Capture the cell that displays the provided text and extract its [x, y] central coordinate. 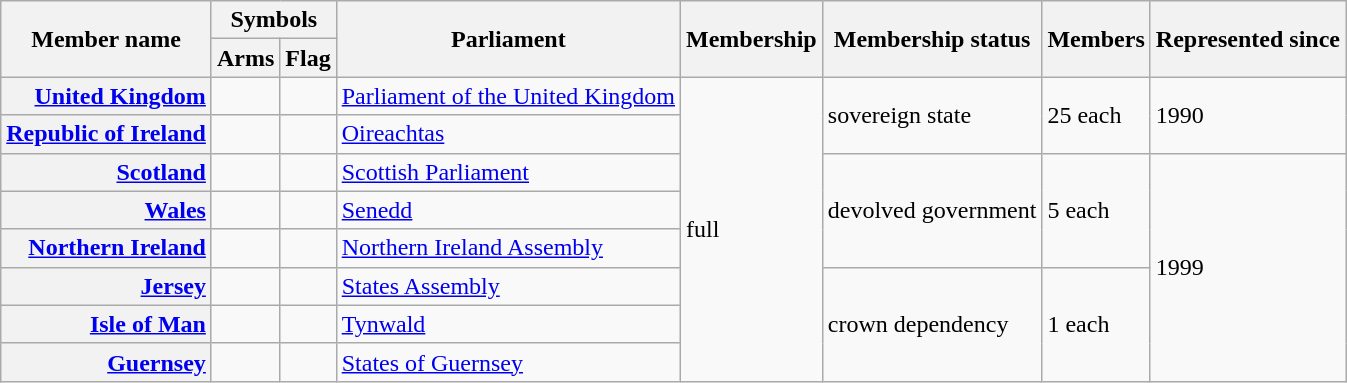
Arms [245, 58]
full [752, 229]
Flag [308, 58]
Membership [752, 39]
Oireachtas [508, 134]
sovereign state [932, 115]
Member name [106, 39]
Scotland [106, 172]
Northern Ireland Assembly [508, 248]
United Kingdom [106, 96]
Scottish Parliament [508, 172]
Tynwald [508, 324]
Guernsey [106, 362]
Northern Ireland [106, 248]
devolved government [932, 210]
Wales [106, 210]
Membership status [932, 39]
1990 [1248, 115]
States of Guernsey [508, 362]
Represented since [1248, 39]
Symbols [274, 20]
Isle of Man [106, 324]
1999 [1248, 267]
Senedd [508, 210]
1 each [1096, 324]
5 each [1096, 210]
25 each [1096, 115]
crown dependency [932, 324]
Republic of Ireland [106, 134]
Parliament [508, 39]
States Assembly [508, 286]
Parliament of the United Kingdom [508, 96]
Members [1096, 39]
Jersey [106, 286]
